Capture the cell that displays the provided text and extract its (X, Y) central coordinate. 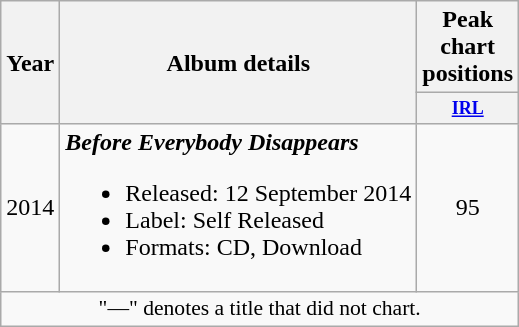
Peak chart positions (468, 47)
Album details (238, 62)
"—" denotes a title that did not chart. (260, 309)
Before Everybody DisappearsReleased: 12 September 2014Label: Self ReleasedFormats: CD, Download (238, 208)
2014 (30, 208)
IRL (468, 108)
Year (30, 62)
95 (468, 208)
